Pinpoint the cell where the given text exists, returning its (X, Y) midpoint coordinate. 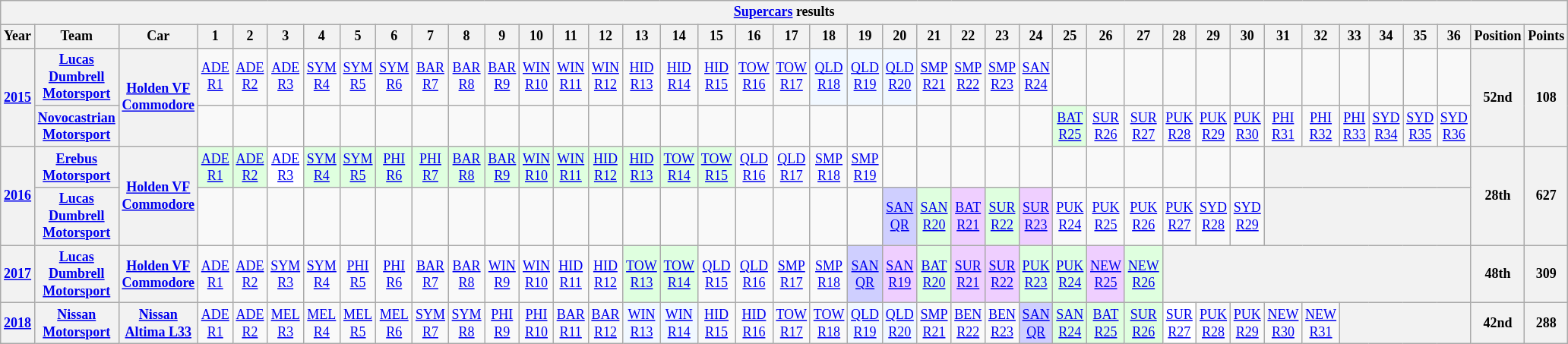
QLDR15 (716, 274)
2017 (18, 274)
1 (215, 36)
WINR9 (502, 274)
Car (158, 36)
5 (358, 36)
Erebus Motorsport (76, 167)
QLDR18 (828, 77)
27 (1143, 36)
WINR13 (641, 323)
Points (1547, 36)
Year (18, 36)
MELR5 (358, 323)
32 (1321, 36)
NEWR25 (1106, 274)
20 (899, 36)
21 (934, 36)
SYMR7 (431, 323)
108 (1547, 97)
MELR4 (321, 323)
2 (250, 36)
Team (76, 36)
SMPR17 (792, 274)
HIDR11 (571, 274)
22 (968, 36)
23 (1003, 36)
PHIR32 (1321, 126)
33 (1354, 36)
BATR20 (934, 274)
12 (605, 36)
17 (792, 36)
PHIR5 (358, 274)
34 (1386, 36)
6 (394, 36)
29 (1214, 36)
Supercars results (784, 12)
PHIR33 (1354, 126)
TOWR18 (828, 323)
42nd (1498, 323)
25 (1070, 36)
Nissan Altima L33 (158, 323)
MELR3 (286, 323)
NEWR26 (1143, 274)
BARR12 (605, 323)
19 (865, 36)
11 (571, 36)
2018 (18, 323)
SMPR19 (865, 167)
BENR23 (1003, 323)
10 (536, 36)
HIDR14 (679, 77)
WINR14 (679, 323)
36 (1454, 36)
4 (321, 36)
SANR19 (899, 274)
NEWR31 (1321, 323)
SURR23 (1036, 216)
SYDR36 (1454, 126)
SYDR29 (1247, 216)
SURR21 (968, 274)
HIDR16 (754, 323)
SMPR23 (1003, 77)
WINR12 (605, 77)
PHIR31 (1283, 126)
288 (1547, 323)
31 (1283, 36)
35 (1421, 36)
SYMR3 (286, 274)
BENR22 (968, 323)
BARR11 (571, 323)
52nd (1498, 97)
Position (1498, 36)
PUKR25 (1106, 216)
28th (1498, 196)
Novocastrian Motorsport (76, 126)
26 (1106, 36)
SYDR35 (1421, 126)
SMPR22 (968, 77)
BATR21 (968, 216)
3 (286, 36)
PUKR27 (1179, 216)
PHIR9 (502, 323)
TOWR16 (754, 77)
24 (1036, 36)
PHIR7 (431, 167)
8 (466, 36)
PUKR26 (1143, 216)
SYDR28 (1214, 216)
Nissan Motorsport (76, 323)
18 (828, 36)
SYDR34 (1386, 126)
PHIR10 (536, 323)
PUKR23 (1036, 274)
SANR20 (934, 216)
13 (641, 36)
PUKR30 (1247, 126)
2016 (18, 196)
QLDR17 (792, 167)
7 (431, 36)
TOWR13 (641, 274)
16 (754, 36)
SYMR8 (466, 323)
48th (1498, 274)
309 (1547, 274)
14 (679, 36)
NEWR30 (1283, 323)
SYMR6 (394, 77)
2015 (18, 97)
MELR6 (394, 323)
627 (1547, 196)
TOWR15 (716, 167)
30 (1247, 36)
28 (1179, 36)
9 (502, 36)
15 (716, 36)
